For the text-containing cell, return its midpoint in [X, Y] coordinate format. 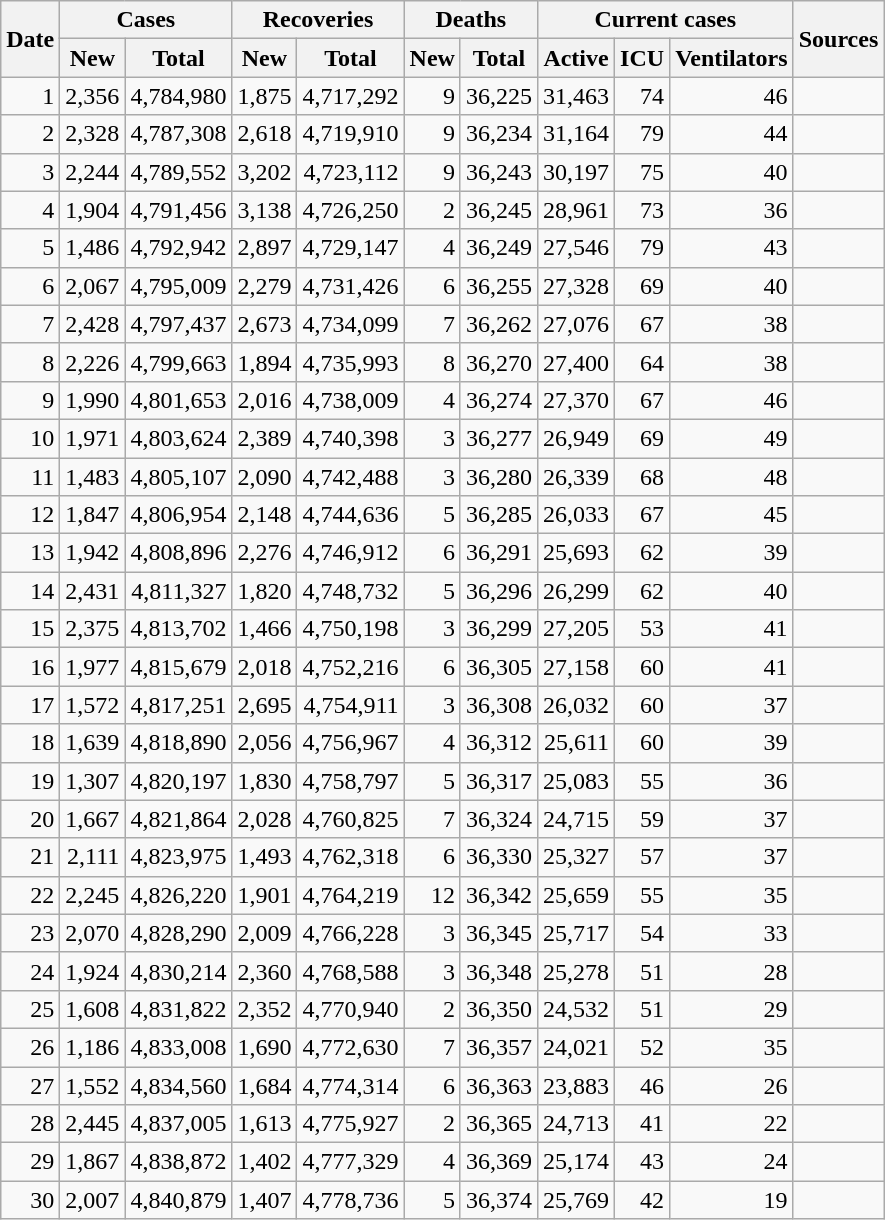
4,833,008 [178, 1047]
1,875 [264, 96]
36,317 [498, 781]
1,684 [264, 1085]
36,369 [498, 1162]
2,389 [264, 438]
26,033 [576, 515]
54 [642, 933]
4,818,890 [178, 743]
1,977 [92, 667]
36,262 [498, 324]
4,784,980 [178, 96]
2,279 [264, 286]
27,205 [576, 629]
2,695 [264, 705]
4,821,864 [178, 819]
4,787,308 [178, 134]
2,360 [264, 971]
30,197 [576, 172]
3,202 [264, 172]
4,820,197 [178, 781]
4,762,318 [350, 857]
4,738,009 [350, 400]
4,740,398 [350, 438]
2,090 [264, 477]
2,009 [264, 933]
1,690 [264, 1047]
25 [30, 1009]
64 [642, 362]
2,226 [92, 362]
Active [576, 58]
4,726,250 [350, 210]
27,370 [576, 400]
4,838,872 [178, 1162]
25,693 [576, 553]
25,769 [576, 1200]
2,445 [92, 1124]
53 [642, 629]
25,611 [576, 743]
36,245 [498, 210]
30 [30, 1200]
4,760,825 [350, 819]
25,717 [576, 933]
13 [30, 553]
4,775,927 [350, 1124]
Sources [838, 39]
1,483 [92, 477]
36,308 [498, 705]
1,608 [92, 1009]
ICU [642, 58]
1,486 [92, 248]
44 [732, 134]
Current cases [665, 20]
1,847 [92, 515]
2,056 [264, 743]
4,764,219 [350, 895]
2,028 [264, 819]
45 [732, 515]
Cases [146, 20]
4,777,329 [350, 1162]
2,067 [92, 286]
1,493 [264, 857]
27,400 [576, 362]
26,299 [576, 591]
1,639 [92, 743]
36,296 [498, 591]
2,375 [92, 629]
49 [732, 438]
4,795,009 [178, 286]
20 [30, 819]
2,328 [92, 134]
1,466 [264, 629]
4,744,636 [350, 515]
4,823,975 [178, 857]
25,327 [576, 857]
Date [30, 39]
26,339 [576, 477]
4,768,588 [350, 971]
2,428 [92, 324]
4,772,630 [350, 1047]
4,805,107 [178, 477]
2,245 [92, 895]
36,291 [498, 553]
4,717,292 [350, 96]
2,111 [92, 857]
1,990 [92, 400]
4,729,147 [350, 248]
25,278 [576, 971]
4,719,910 [350, 134]
2,897 [264, 248]
11 [30, 477]
4,723,112 [350, 172]
1,667 [92, 819]
36,277 [498, 438]
15 [30, 629]
4,837,005 [178, 1124]
36,324 [498, 819]
Recoveries [318, 20]
59 [642, 819]
1,307 [92, 781]
75 [642, 172]
1,407 [264, 1200]
27,076 [576, 324]
21 [30, 857]
4,811,327 [178, 591]
1,572 [92, 705]
26,949 [576, 438]
2,356 [92, 96]
4,746,912 [350, 553]
24,713 [576, 1124]
36,350 [498, 1009]
4,734,099 [350, 324]
14 [30, 591]
36,374 [498, 1200]
1,867 [92, 1162]
4,774,314 [350, 1085]
1,971 [92, 438]
27,546 [576, 248]
4,758,797 [350, 781]
4,789,552 [178, 172]
2,673 [264, 324]
4,791,456 [178, 210]
27,328 [576, 286]
4,831,822 [178, 1009]
10 [30, 438]
4,813,702 [178, 629]
36,243 [498, 172]
1 [30, 96]
36,280 [498, 477]
24,021 [576, 1047]
1,613 [264, 1124]
4,756,967 [350, 743]
31,164 [576, 134]
28,961 [576, 210]
36,330 [498, 857]
1,904 [92, 210]
31,463 [576, 96]
26,032 [576, 705]
27 [30, 1085]
42 [642, 1200]
27,158 [576, 667]
4,742,488 [350, 477]
4,815,679 [178, 667]
33 [732, 933]
Deaths [470, 20]
4,735,993 [350, 362]
2,431 [92, 591]
48 [732, 477]
1,901 [264, 895]
36,255 [498, 286]
4,834,560 [178, 1085]
4,826,220 [178, 895]
23 [30, 933]
2,018 [264, 667]
4,754,911 [350, 705]
25,174 [576, 1162]
3,138 [264, 210]
16 [30, 667]
17 [30, 705]
2,007 [92, 1200]
1,894 [264, 362]
1,402 [264, 1162]
73 [642, 210]
36,345 [498, 933]
Ventilators [732, 58]
1,830 [264, 781]
4,750,198 [350, 629]
4,797,437 [178, 324]
74 [642, 96]
36,363 [498, 1085]
4,830,214 [178, 971]
36,274 [498, 400]
36,225 [498, 96]
2,016 [264, 400]
1,820 [264, 591]
2,070 [92, 933]
2,148 [264, 515]
52 [642, 1047]
2,618 [264, 134]
4,803,624 [178, 438]
36,285 [498, 515]
1,186 [92, 1047]
36,342 [498, 895]
4,801,653 [178, 400]
4,799,663 [178, 362]
2,352 [264, 1009]
23,883 [576, 1085]
57 [642, 857]
4,752,216 [350, 667]
4,731,426 [350, 286]
18 [30, 743]
4,766,228 [350, 933]
36,357 [498, 1047]
1,924 [92, 971]
1,942 [92, 553]
36,299 [498, 629]
36,312 [498, 743]
4,828,290 [178, 933]
36,234 [498, 134]
2,244 [92, 172]
36,365 [498, 1124]
4,817,251 [178, 705]
4,808,896 [178, 553]
4,748,732 [350, 591]
4,792,942 [178, 248]
4,840,879 [178, 1200]
36,249 [498, 248]
1,552 [92, 1085]
4,778,736 [350, 1200]
4,806,954 [178, 515]
24,715 [576, 819]
25,083 [576, 781]
36,348 [498, 971]
2,276 [264, 553]
68 [642, 477]
25,659 [576, 895]
24,532 [576, 1009]
36,305 [498, 667]
36,270 [498, 362]
4,770,940 [350, 1009]
